Output the [x, y] coordinate of the center of the cell containing the given text.  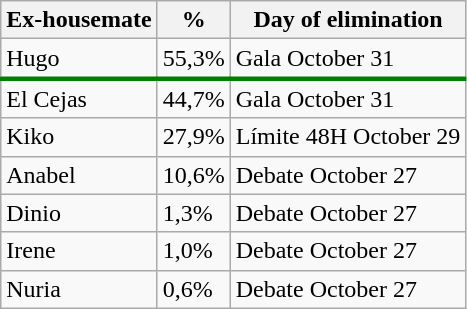
44,7% [194, 98]
Ex-housemate [79, 20]
10,6% [194, 175]
Anabel [79, 175]
Irene [79, 251]
Kiko [79, 137]
% [194, 20]
1,3% [194, 213]
Dinio [79, 213]
0,6% [194, 289]
Day of elimination [348, 20]
55,3% [194, 59]
Nuria [79, 289]
Hugo [79, 59]
Límite 48H October 29 [348, 137]
El Cejas [79, 98]
1,0% [194, 251]
27,9% [194, 137]
